Pinpoint the cell where the given text exists, returning its [X, Y] midpoint coordinate. 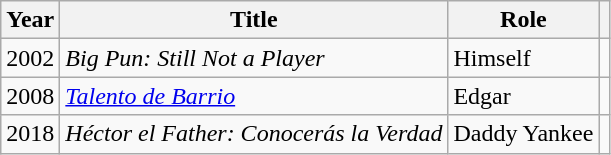
Big Pun: Still Not a Player [254, 58]
2018 [30, 134]
Talento de Barrio [254, 96]
Title [254, 20]
2008 [30, 96]
Year [30, 20]
Edgar [524, 96]
Himself [524, 58]
Role [524, 20]
2002 [30, 58]
Daddy Yankee [524, 134]
Héctor el Father: Conocerás la Verdad [254, 134]
